Capture the cell that displays the provided text and extract its [X, Y] central coordinate. 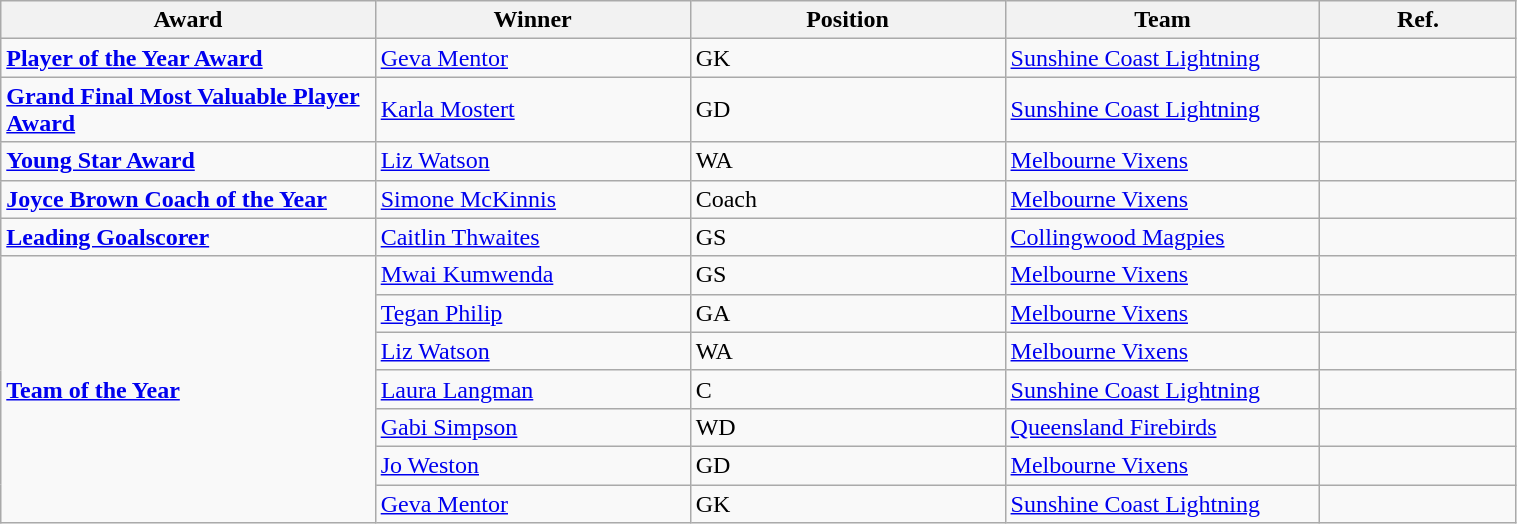
Grand Final Most Valuable Player Award [188, 110]
Player of the Year Award [188, 58]
GA [848, 313]
Mwai Kumwenda [532, 275]
Collingwood Magpies [1162, 237]
Joyce Brown Coach of the Year [188, 199]
Caitlin Thwaites [532, 237]
Leading Goalscorer [188, 237]
Position [848, 20]
Karla Mostert [532, 110]
Team of the Year [188, 389]
Winner [532, 20]
Queensland Firebirds [1162, 427]
Tegan Philip [532, 313]
Team [1162, 20]
Coach [848, 199]
C [848, 389]
Award [188, 20]
Young Star Award [188, 161]
Laura Langman [532, 389]
WD [848, 427]
Gabi Simpson [532, 427]
Simone McKinnis [532, 199]
Jo Weston [532, 465]
Ref. [1418, 20]
